Detect which cell encompasses the target text, then output its [x, y] center coordinate. 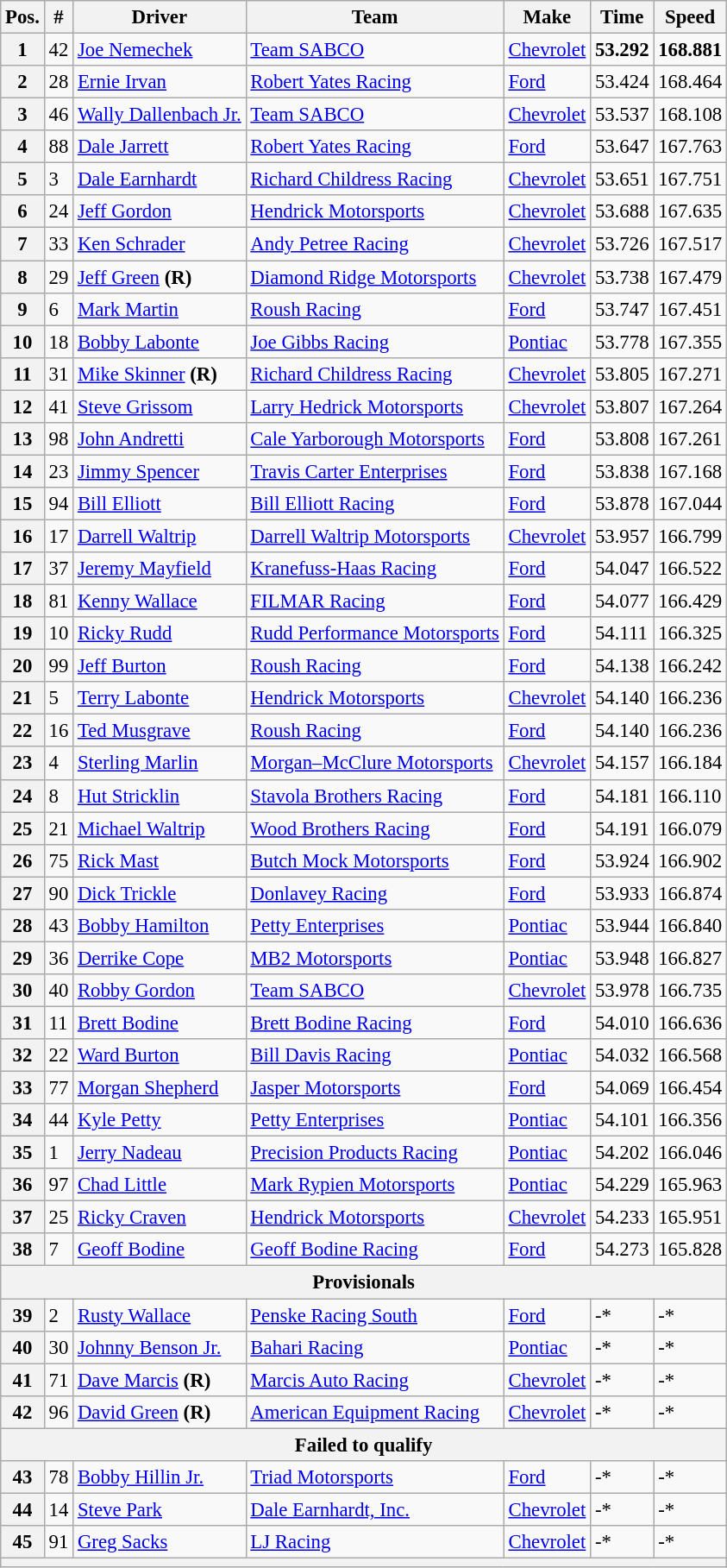
Jeff Gordon [160, 211]
35 [22, 1153]
Stavola Brothers Racing [374, 796]
Greg Sacks [160, 1542]
Bobby Hillin Jr. [160, 1477]
91 [59, 1542]
13 [22, 439]
167.355 [690, 342]
53.805 [623, 374]
Rudd Performance Motorsports [374, 633]
Travis Carter Enterprises [374, 471]
Triad Motorsports [374, 1477]
15 [22, 504]
94 [59, 504]
Dale Earnhardt [160, 179]
Make [547, 17]
81 [59, 601]
Hut Stricklin [160, 796]
Terry Labonte [160, 698]
Brett Bodine Racing [374, 1023]
Donlavey Racing [374, 893]
39 [22, 1315]
166.079 [690, 828]
46 [59, 115]
Steve Park [160, 1509]
FILMAR Racing [374, 601]
David Green (R) [160, 1412]
167.264 [690, 406]
166.242 [690, 666]
Joe Gibbs Racing [374, 342]
Failed to qualify [364, 1445]
Rusty Wallace [160, 1315]
53.424 [623, 82]
90 [59, 893]
Jimmy Spencer [160, 471]
Joe Nemechek [160, 50]
88 [59, 147]
53.838 [623, 471]
12 [22, 406]
54.010 [623, 1023]
Larry Hedrick Motorsports [374, 406]
54.273 [623, 1250]
168.881 [690, 50]
53.738 [623, 277]
Ted Musgrave [160, 731]
Bobby Labonte [160, 342]
53.647 [623, 147]
Mark Martin [160, 309]
Darrell Waltrip [160, 536]
Rick Mast [160, 860]
Jasper Motorsports [374, 1088]
Team [374, 17]
Jeremy Mayfield [160, 569]
167.635 [690, 211]
53.933 [623, 893]
53.948 [623, 958]
MB2 Motorsports [374, 958]
19 [22, 633]
Wood Brothers Racing [374, 828]
Derrike Cope [160, 958]
32 [22, 1055]
Wally Dallenbach Jr. [160, 115]
166.110 [690, 796]
9 [22, 309]
168.464 [690, 82]
166.568 [690, 1055]
45 [22, 1542]
Ward Burton [160, 1055]
Mike Skinner (R) [160, 374]
Ricky Craven [160, 1218]
97 [59, 1185]
Dave Marcis (R) [160, 1380]
Ken Schrader [160, 244]
Geoff Bodine Racing [374, 1250]
53.878 [623, 504]
53.957 [623, 536]
Cale Yarborough Motorsports [374, 439]
Andy Petree Racing [374, 244]
Robby Gordon [160, 991]
Bill Davis Racing [374, 1055]
Marcis Auto Racing [374, 1380]
54.101 [623, 1120]
54.181 [623, 796]
53.807 [623, 406]
53.537 [623, 115]
Ricky Rudd [160, 633]
20 [22, 666]
167.271 [690, 374]
99 [59, 666]
Geoff Bodine [160, 1250]
Butch Mock Motorsports [374, 860]
54.191 [623, 828]
166.874 [690, 893]
Steve Grissom [160, 406]
165.963 [690, 1185]
53.808 [623, 439]
75 [59, 860]
Johnny Benson Jr. [160, 1347]
166.184 [690, 764]
Mark Rypien Motorsports [374, 1185]
166.325 [690, 633]
53.726 [623, 244]
53.292 [623, 50]
54.229 [623, 1185]
166.636 [690, 1023]
166.799 [690, 536]
Speed [690, 17]
Pos. [22, 17]
Ernie Irvan [160, 82]
54.069 [623, 1088]
John Andretti [160, 439]
Michael Waltrip [160, 828]
78 [59, 1477]
71 [59, 1380]
Kranefuss-Haas Racing [374, 569]
54.138 [623, 666]
53.778 [623, 342]
53.688 [623, 211]
Bill Elliott [160, 504]
Penske Racing South [374, 1315]
Kyle Petty [160, 1120]
LJ Racing [374, 1542]
166.902 [690, 860]
165.951 [690, 1218]
166.735 [690, 991]
38 [22, 1250]
Jeff Green (R) [160, 277]
167.261 [690, 439]
Kenny Wallace [160, 601]
166.429 [690, 601]
166.840 [690, 926]
26 [22, 860]
98 [59, 439]
27 [22, 893]
167.479 [690, 277]
34 [22, 1120]
# [59, 17]
Dick Trickle [160, 893]
54.077 [623, 601]
167.168 [690, 471]
Diamond Ridge Motorsports [374, 277]
54.233 [623, 1218]
54.111 [623, 633]
166.454 [690, 1088]
Darrell Waltrip Motorsports [374, 536]
Precision Products Racing [374, 1153]
American Equipment Racing [374, 1412]
Sterling Marlin [160, 764]
Morgan Shepherd [160, 1088]
Provisionals [364, 1282]
Driver [160, 17]
166.827 [690, 958]
53.651 [623, 179]
Morgan–McClure Motorsports [374, 764]
Jeff Burton [160, 666]
53.747 [623, 309]
Time [623, 17]
168.108 [690, 115]
77 [59, 1088]
53.924 [623, 860]
54.047 [623, 569]
96 [59, 1412]
167.763 [690, 147]
Chad Little [160, 1185]
166.522 [690, 569]
Bobby Hamilton [160, 926]
166.356 [690, 1120]
53.978 [623, 991]
54.157 [623, 764]
167.451 [690, 309]
Bahari Racing [374, 1347]
53.944 [623, 926]
Dale Jarrett [160, 147]
Jerry Nadeau [160, 1153]
54.202 [623, 1153]
165.828 [690, 1250]
Bill Elliott Racing [374, 504]
54.032 [623, 1055]
167.044 [690, 504]
167.517 [690, 244]
166.046 [690, 1153]
Brett Bodine [160, 1023]
Dale Earnhardt, Inc. [374, 1509]
167.751 [690, 179]
